Output the (X, Y) coordinate of the center of the cell containing the given text.  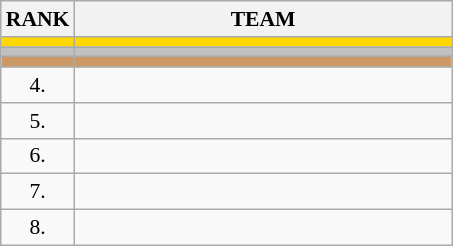
RANK (38, 19)
5. (38, 121)
6. (38, 156)
4. (38, 85)
TEAM (262, 19)
7. (38, 192)
8. (38, 228)
